Return the (X, Y) coordinate for the center point of the cell that contains the specified text.  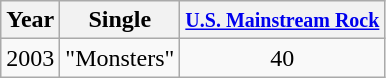
40 (282, 58)
2003 (30, 58)
Single (120, 20)
Year (30, 20)
U.S. Mainstream Rock (282, 20)
"Monsters" (120, 58)
